Identify which cell holds the provided text, then report its (X, Y) central coordinate. 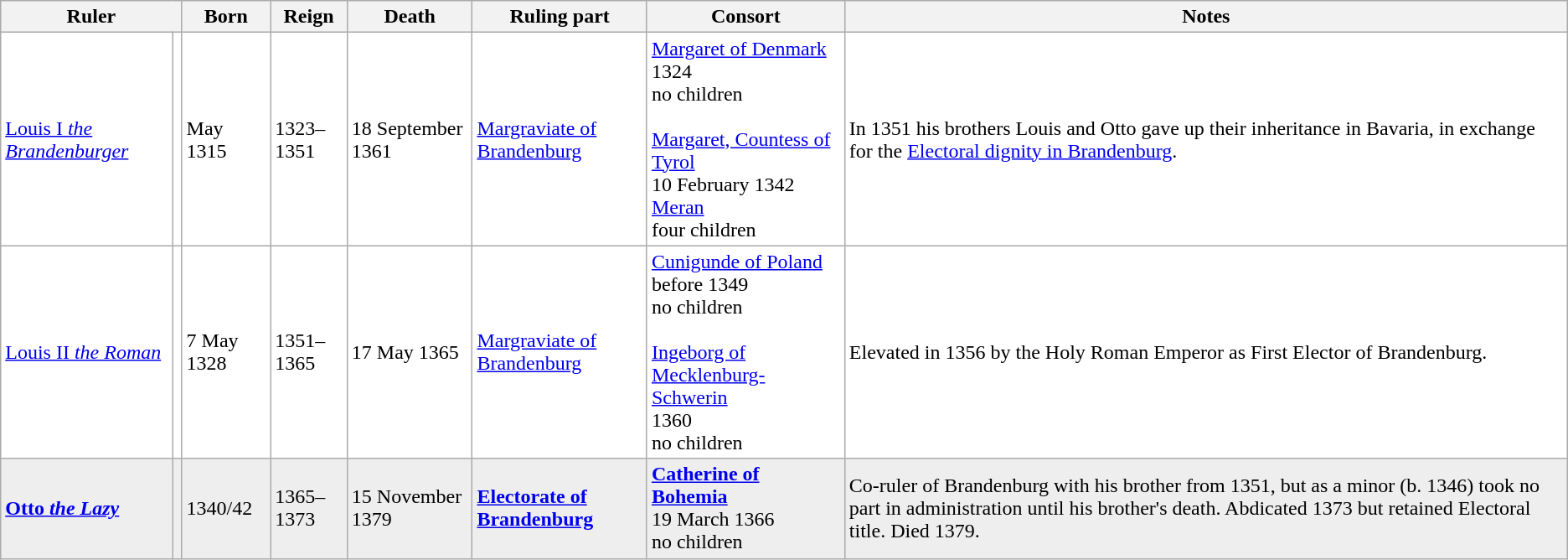
1340/42 (226, 508)
Otto the Lazy (87, 508)
Notes (1206, 17)
Death (410, 17)
Margaret of Denmark1324no childrenMargaret, Countess of Tyrol10 February 1342Meranfour children (745, 139)
1365–1373 (309, 508)
May 1315 (226, 139)
Elevated in 1356 by the Holy Roman Emperor as First Elector of Brandenburg. (1206, 352)
Cunigunde of Polandbefore 1349no childrenIngeborg of Mecklenburg-Schwerin1360no children (745, 352)
Louis I the Brandenburger (87, 139)
Ruling part (560, 17)
Born (226, 17)
18 September 1361 (410, 139)
Electorate of Brandenburg (560, 508)
1351–1365 (309, 352)
17 May 1365 (410, 352)
15 November 1379 (410, 508)
Reign (309, 17)
Louis II the Roman (87, 352)
In 1351 his brothers Louis and Otto gave up their inheritance in Bavaria, in exchange for the Electoral dignity in Brandenburg. (1206, 139)
Catherine of Bohemia19 March 1366no children (745, 508)
7 May 1328 (226, 352)
1323–1351 (309, 139)
Ruler (91, 17)
Consort (745, 17)
